Output the [X, Y] coordinate of the center of the cell containing the given text.  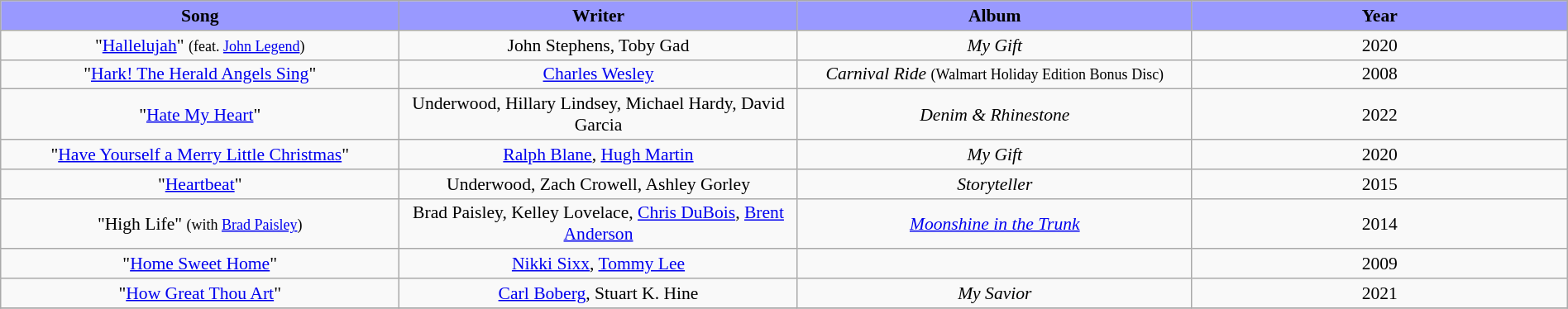
2022 [1379, 114]
"Hallelujah" (feat. John Legend) [200, 45]
My Savior [994, 293]
"Hate My Heart" [200, 114]
Storyteller [994, 183]
Underwood, Zach Crowell, Ashley Gorley [599, 183]
2008 [1379, 74]
Denim & Rhinestone [994, 114]
Underwood, Hillary Lindsey, Michael Hardy, David Garcia [599, 114]
Carl Boberg, Stuart K. Hine [599, 293]
Brad Paisley, Kelley Lovelace, Chris DuBois, Brent Anderson [599, 223]
2014 [1379, 223]
Nikki Sixx, Tommy Lee [599, 264]
"High Life" (with Brad Paisley) [200, 223]
Charles Wesley [599, 74]
John Stephens, Toby Gad [599, 45]
Year [1379, 16]
Carnival Ride (Walmart Holiday Edition Bonus Disc) [994, 74]
Writer [599, 16]
"Heartbeat" [200, 183]
Album [994, 16]
"How Great Thou Art" [200, 293]
"Home Sweet Home" [200, 264]
2015 [1379, 183]
Song [200, 16]
2009 [1379, 264]
"Hark! The Herald Angels Sing" [200, 74]
"Have Yourself a Merry Little Christmas" [200, 154]
Moonshine in the Trunk [994, 223]
2021 [1379, 293]
Ralph Blane, Hugh Martin [599, 154]
